Identify which cell holds the provided text, then report its (x, y) central coordinate. 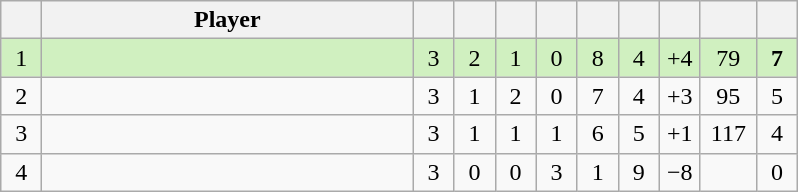
−8 (680, 172)
79 (728, 58)
+4 (680, 58)
9 (638, 172)
+3 (680, 96)
117 (728, 134)
95 (728, 96)
8 (598, 58)
Player (228, 20)
6 (598, 134)
+1 (680, 134)
